Output the (x, y) coordinate of the center of the cell containing the given text.  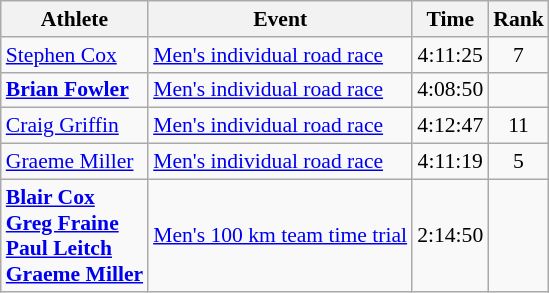
Blair CoxGreg FrainePaul LeitchGraeme Miller (74, 235)
Event (280, 19)
4:11:25 (450, 55)
2:14:50 (450, 235)
Graeme Miller (74, 162)
4:11:19 (450, 162)
4:08:50 (450, 90)
11 (518, 126)
7 (518, 55)
5 (518, 162)
Craig Griffin (74, 126)
4:12:47 (450, 126)
Athlete (74, 19)
Stephen Cox (74, 55)
Men's 100 km team time trial (280, 235)
Brian Fowler (74, 90)
Rank (518, 19)
Time (450, 19)
